From the cell containing the given text, extract its center point as (X, Y) coordinate. 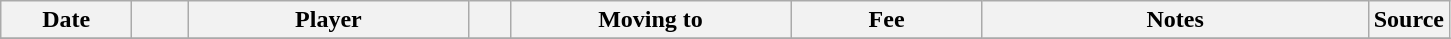
Moving to (650, 20)
Notes (1175, 20)
Date (66, 20)
Fee (886, 20)
Player (328, 20)
Source (1408, 20)
